Extract the (X, Y) coordinate from the center of the cell holding the provided text.  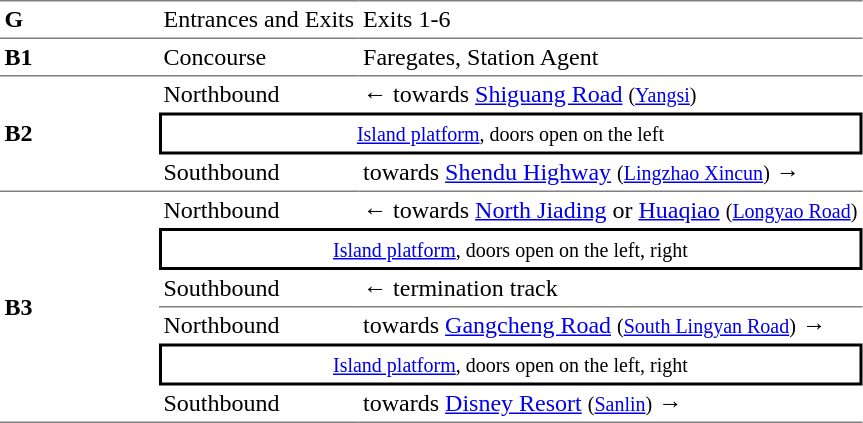
← termination track (610, 289)
B3 (80, 308)
towards Shendu Highway (Lingzhao Xincun) → (610, 173)
Entrances and Exits (259, 20)
G (80, 20)
Concourse (259, 58)
towards Gangcheng Road (South Lingyan Road) → (610, 326)
B1 (80, 58)
B2 (80, 134)
Faregates, Station Agent (610, 58)
← towards North Jiading or Huaqiao (Longyao Road) (610, 210)
Island platform, doors open on the left (510, 133)
← towards Shiguang Road (Yangsi) (610, 94)
Exits 1-6 (610, 20)
